Return the (X, Y) coordinate for the center point of the cell that contains the specified text.  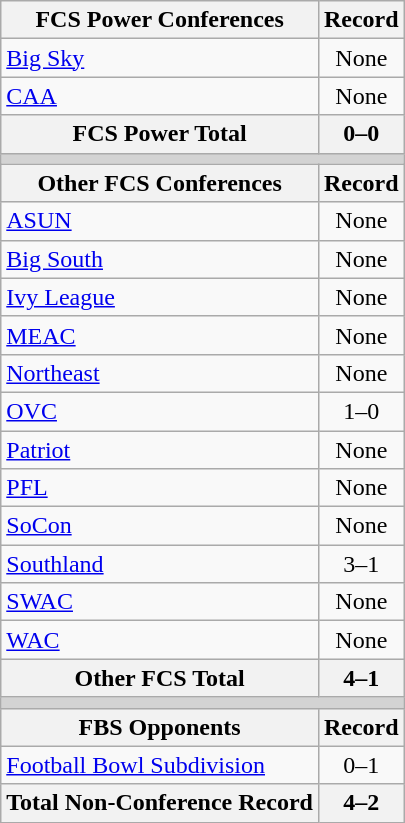
FCS Power Conferences (160, 20)
FCS Power Total (160, 134)
4–1 (361, 678)
0–0 (361, 134)
FBS Opponents (160, 727)
Ivy League (160, 297)
Big Sky (160, 58)
WAC (160, 640)
CAA (160, 96)
Other FCS Total (160, 678)
Other FCS Conferences (160, 183)
Big South (160, 259)
Patriot (160, 449)
Total Non-Conference Record (160, 803)
Football Bowl Subdivision (160, 765)
OVC (160, 411)
MEAC (160, 335)
3–1 (361, 564)
PFL (160, 488)
ASUN (160, 221)
4–2 (361, 803)
SoCon (160, 526)
SWAC (160, 602)
0–1 (361, 765)
Northeast (160, 373)
Southland (160, 564)
1–0 (361, 411)
